From the cell containing the given text, extract its center point as (X, Y) coordinate. 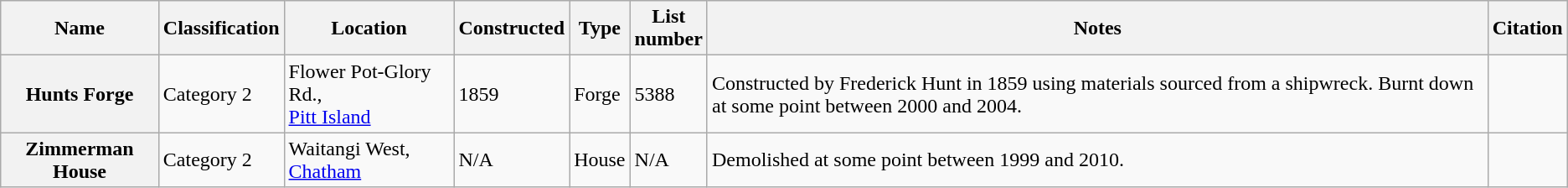
Type (600, 29)
Constructed by Frederick Hunt in 1859 using materials sourced from a shipwreck. Burnt down at some point between 2000 and 2004. (1097, 94)
House (600, 159)
Location (369, 29)
Classification (221, 29)
1859 (512, 94)
Demolished at some point between 1999 and 2010. (1097, 159)
5388 (668, 94)
Name (80, 29)
Notes (1097, 29)
Flower Pot-Glory Rd.,Pitt Island (369, 94)
Citation (1528, 29)
Hunts Forge (80, 94)
Listnumber (668, 29)
Forge (600, 94)
Constructed (512, 29)
Waitangi West, Chatham (369, 159)
Zimmerman House (80, 159)
